Capture the cell that displays the provided text and extract its (x, y) central coordinate. 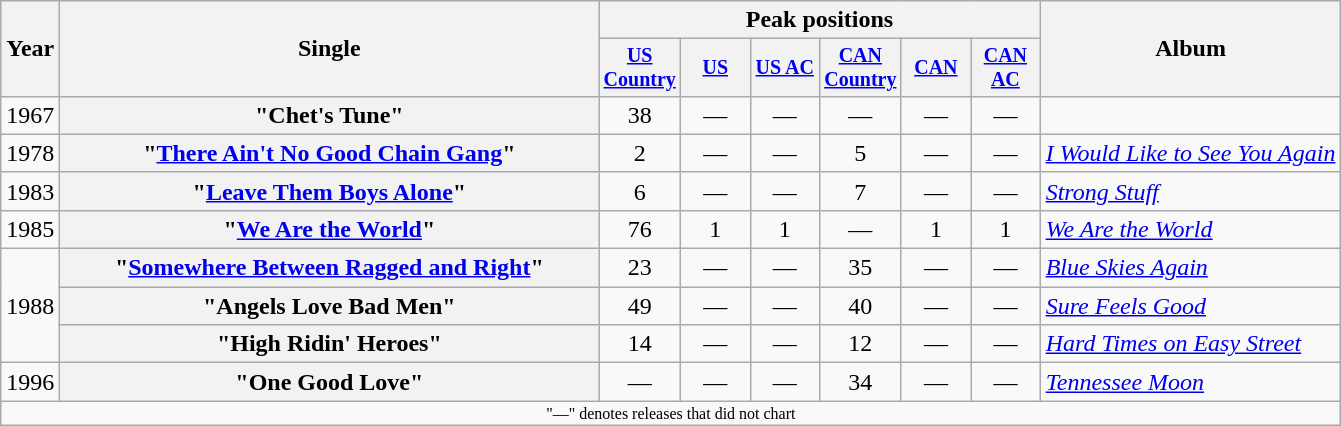
34 (860, 382)
Album (1190, 49)
1983 (30, 191)
1967 (30, 115)
1978 (30, 153)
Hard Times on Easy Street (1190, 344)
35 (860, 268)
2 (640, 153)
CAN (936, 68)
1988 (30, 306)
US Country (640, 68)
38 (640, 115)
1985 (30, 229)
"Angels Love Bad Men" (330, 306)
CAN AC (1006, 68)
"—" denotes releases that did not chart (671, 413)
"Leave Them Boys Alone" (330, 191)
1996 (30, 382)
40 (860, 306)
Peak positions (820, 20)
Sure Feels Good (1190, 306)
76 (640, 229)
12 (860, 344)
"We Are the World" (330, 229)
US (716, 68)
We Are the World (1190, 229)
"There Ain't No Good Chain Gang" (330, 153)
"Somewhere Between Ragged and Right" (330, 268)
Year (30, 49)
"High Ridin' Heroes" (330, 344)
Tennessee Moon (1190, 382)
CAN Country (860, 68)
6 (640, 191)
Single (330, 49)
5 (860, 153)
49 (640, 306)
14 (640, 344)
I Would Like to See You Again (1190, 153)
"Chet's Tune" (330, 115)
US AC (784, 68)
Blue Skies Again (1190, 268)
Strong Stuff (1190, 191)
23 (640, 268)
7 (860, 191)
"One Good Love" (330, 382)
